Return [X, Y] of the center of cell containing provided text 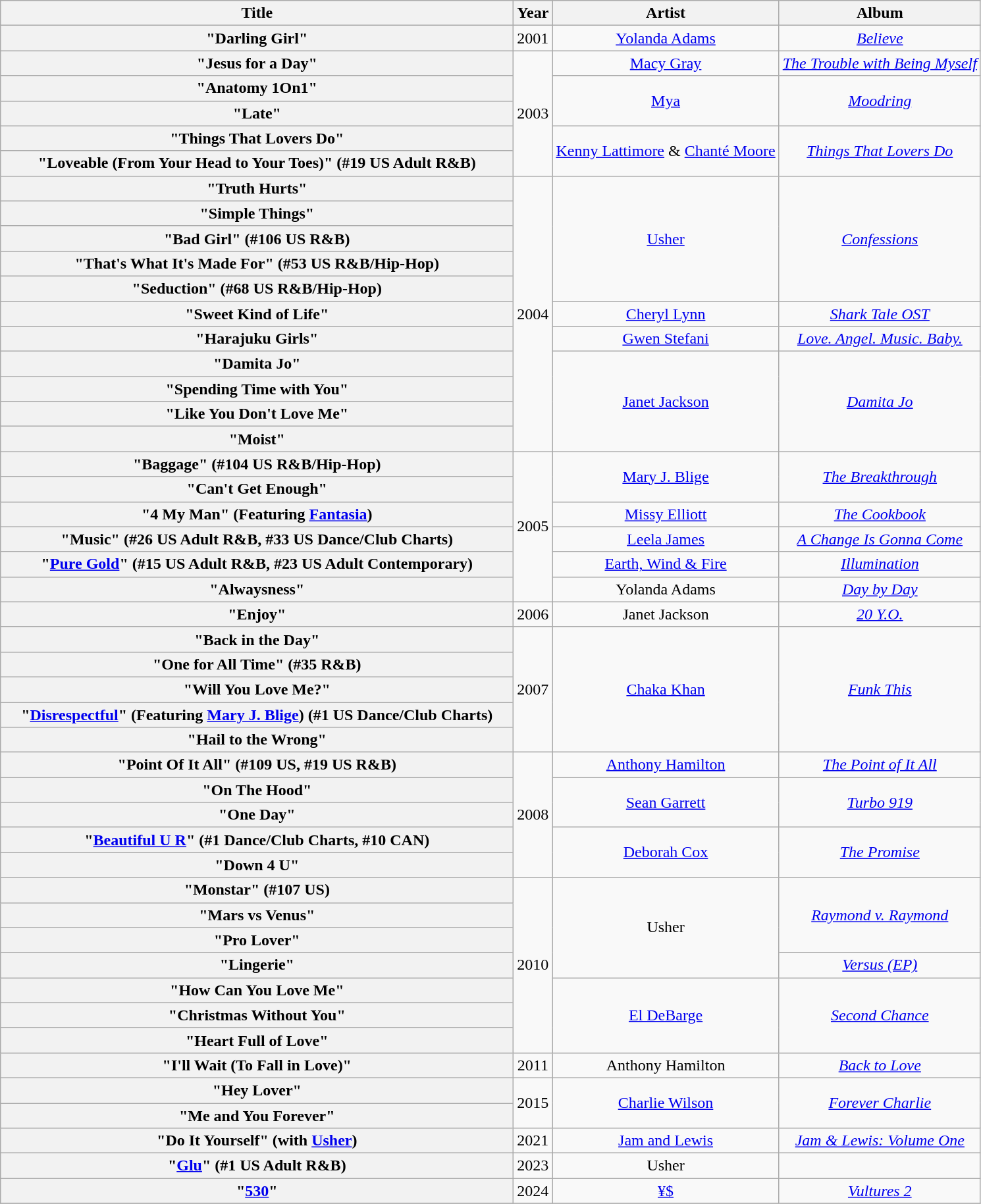
"530" [257, 1191]
"Like You Don't Love Me" [257, 414]
"One for All Time" (#35 R&B) [257, 664]
2003 [533, 113]
"Pro Lover" [257, 940]
2024 [533, 1191]
"I'll Wait (To Fall in Love)" [257, 1065]
"On The Hood" [257, 790]
2001 [533, 38]
2023 [533, 1166]
2015 [533, 1103]
"Christmas Without You" [257, 1015]
Funk This [880, 689]
Back to Love [880, 1065]
"Seduction" (#68 US R&B/Hip-Hop) [257, 288]
"Music" (#26 US Adult R&B, #33 US Dance/Club Charts) [257, 539]
"Moist" [257, 439]
"Hail to the Wrong" [257, 740]
Missy Elliott [666, 514]
"Darling Girl" [257, 38]
Things That Lovers Do [880, 151]
The Promise [880, 852]
The Breakthrough [880, 477]
2010 [533, 965]
"Enjoy" [257, 614]
Confessions [880, 238]
El DeBarge [666, 1015]
"Down 4 U" [257, 865]
Charlie Wilson [666, 1103]
Leela James [666, 539]
"Monstar" (#107 US) [257, 890]
"Will You Love Me?" [257, 689]
Mya [666, 101]
"Do It Yourself" (with Usher) [257, 1141]
"Loveable (From Your Head to Your Toes)" (#19 US Adult R&B) [257, 163]
Vultures 2 [880, 1191]
20 Y.O. [880, 614]
Illumination [880, 564]
Turbo 919 [880, 802]
Chaka Khan [666, 689]
"One Day" [257, 815]
"Sweet Kind of Life" [257, 314]
Second Chance [880, 1015]
"Mars vs Venus" [257, 915]
"4 My Man" (Featuring Fantasia) [257, 514]
"Can't Get Enough" [257, 489]
2005 [533, 527]
Day by Day [880, 589]
Believe [880, 38]
Title [257, 13]
Jam and Lewis [666, 1141]
"Disrespectful" (Featuring Mary J. Blige) (#1 US Dance/Club Charts) [257, 714]
"Pure Gold" (#15 US Adult R&B, #23 US Adult Contemporary) [257, 564]
2008 [533, 815]
Raymond v. Raymond [880, 915]
¥$ [666, 1191]
Jam & Lewis: Volume One [880, 1141]
"Baggage" (#104 US R&B/Hip-Hop) [257, 464]
"Late" [257, 113]
"Damita Jo" [257, 364]
"How Can You Love Me" [257, 990]
"Hey Lover" [257, 1090]
The Trouble with Being Myself [880, 63]
"Me and You Forever" [257, 1116]
Earth, Wind & Fire [666, 564]
"Things That Lovers Do" [257, 138]
"That's What It's Made For" (#53 US R&B/Hip-Hop) [257, 263]
Year [533, 13]
A Change Is Gonna Come [880, 539]
Gwen Stefani [666, 339]
2004 [533, 313]
Versus (EP) [880, 965]
Kenny Lattimore & Chanté Moore [666, 151]
Macy Gray [666, 63]
"Harajuku Girls" [257, 339]
Deborah Cox [666, 852]
"Beautiful U R" (#1 Dance/Club Charts, #10 CAN) [257, 840]
Forever Charlie [880, 1103]
The Point of It All [880, 765]
"Glu" (#1 US Adult R&B) [257, 1166]
2006 [533, 614]
Album [880, 13]
"Back in the Day" [257, 639]
"Jesus for a Day" [257, 63]
Mary J. Blige [666, 477]
Love. Angel. Music. Baby. [880, 339]
Shark Tale OST [880, 314]
Damita Jo [880, 402]
Moodring [880, 101]
2011 [533, 1065]
Cheryl Lynn [666, 314]
"Point Of It All" (#109 US, #19 US R&B) [257, 765]
"Heart Full of Love" [257, 1040]
"Anatomy 1On1" [257, 88]
Artist [666, 13]
2021 [533, 1141]
"Lingerie" [257, 965]
"Alwaysness" [257, 589]
"Spending Time with You" [257, 389]
"Simple Things" [257, 213]
Sean Garrett [666, 802]
"Bad Girl" (#106 US R&B) [257, 238]
The Cookbook [880, 514]
2007 [533, 689]
"Truth Hurts" [257, 188]
